Find where the given text appears and provide that cell's center as (x, y) coordinate. 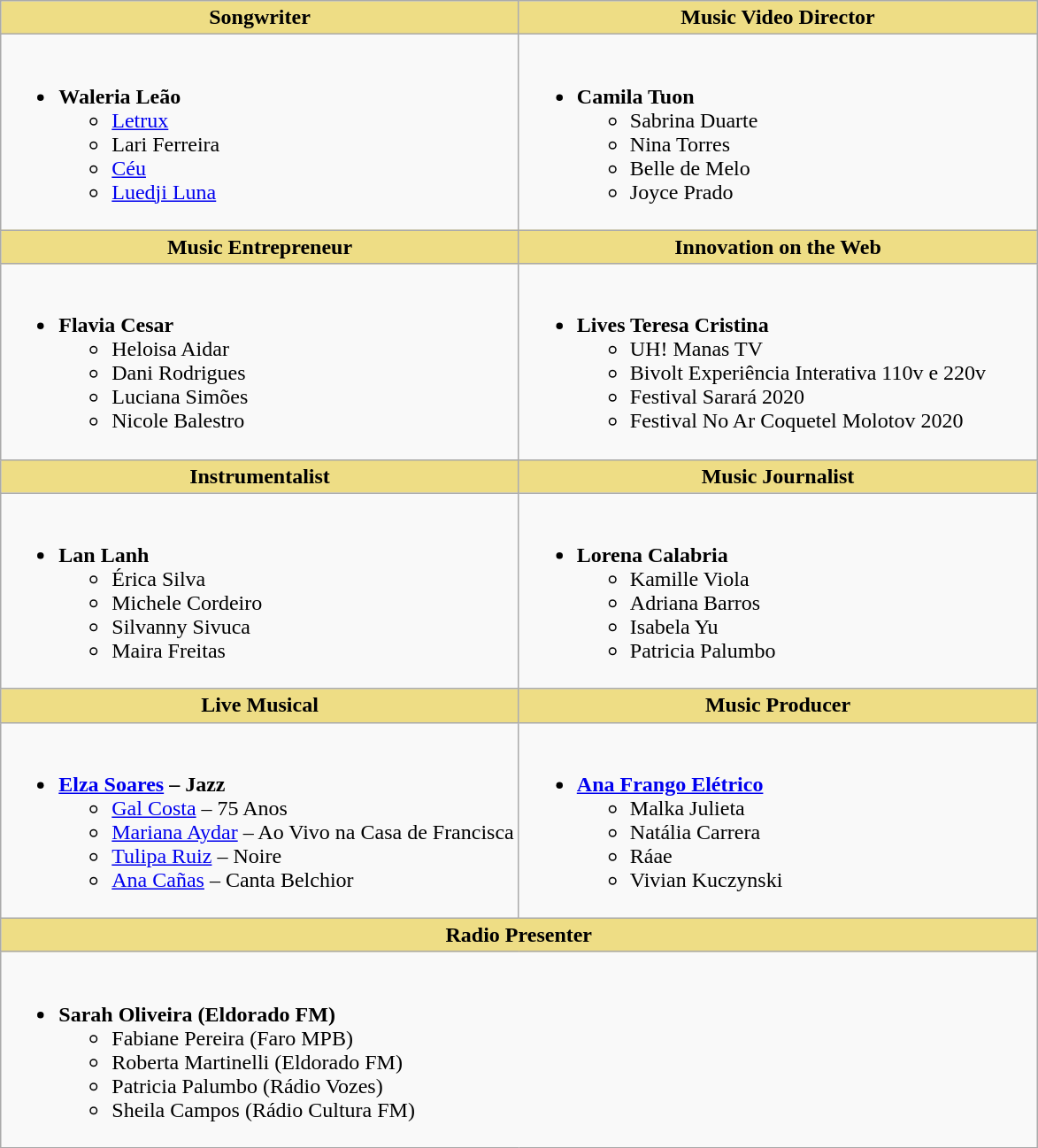
Music Video Director (778, 18)
Sarah Oliveira (Eldorado FM)Fabiane Pereira (Faro MPB)Roberta Martinelli (Eldorado FM)Patricia Palumbo (Rádio Vozes)Sheila Campos (Rádio Cultura FM) (519, 1050)
Lives Teresa CristinaUH! Manas TVBivolt Experiência Interativa 110v e 220vFestival Sarará 2020Festival No Ar Coquetel Molotov 2020 (778, 361)
Music Journalist (778, 476)
Instrumentalist (260, 476)
Lan LanhÉrica SilvaMichele CordeiroSilvanny SivucaMaira Freitas (260, 591)
Music Producer (778, 705)
Ana Frango ElétricoMalka JulietaNatália CarreraRáaeVivian Kuczynski (778, 820)
Lorena CalabriaKamille ViolaAdriana BarrosIsabela YuPatricia Palumbo (778, 591)
Music Entrepreneur (260, 247)
Innovation on the Web (778, 247)
Flavia CesarHeloisa AidarDani RodriguesLuciana SimõesNicole Balestro (260, 361)
Live Musical (260, 705)
Camila TuonSabrina DuarteNina TorresBelle de MeloJoyce Prado (778, 133)
Radio Presenter (519, 935)
Songwriter (260, 18)
Elza Soares – JazzGal Costa – 75 AnosMariana Aydar – Ao Vivo na Casa de FranciscaTulipa Ruiz – NoireAna Cañas – Canta Belchior (260, 820)
Waleria LeãoLetruxLari FerreiraCéuLuedji Luna (260, 133)
